Capture the cell that displays the provided text and extract its (x, y) central coordinate. 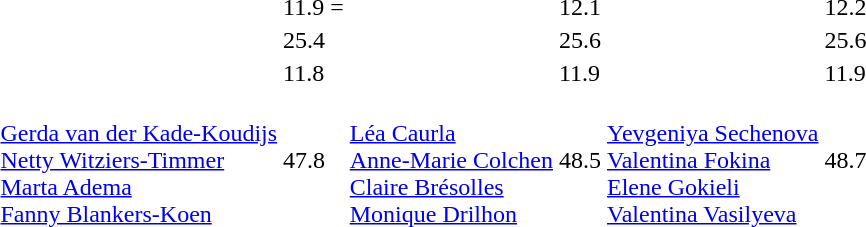
11.8 (314, 73)
11.9 (580, 73)
25.6 (580, 40)
25.4 (314, 40)
